Detect which cell encompasses the target text, then output its [x, y] center coordinate. 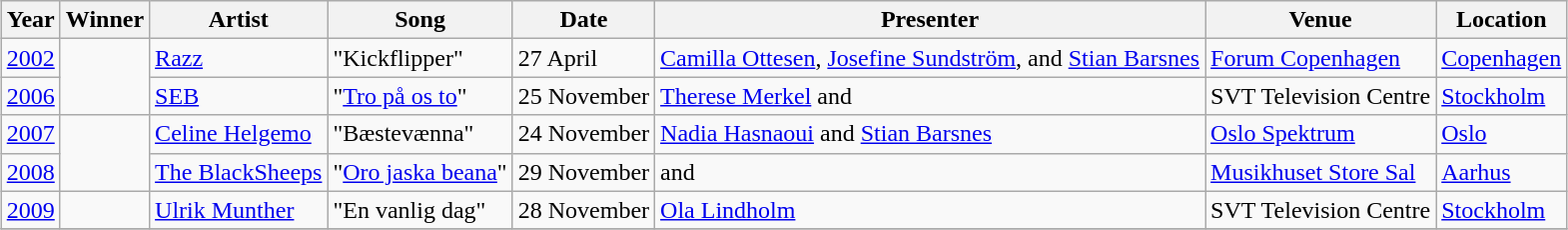
The BlackSheeps [239, 172]
Year [30, 20]
2002 [30, 58]
Presenter [931, 20]
Therese Merkel and [931, 96]
Forum Copenhagen [1320, 58]
Date [583, 20]
Winner [104, 20]
"Tro på os to" [419, 96]
Aarhus [1502, 172]
SEB [239, 96]
Ola Lindholm [931, 210]
"Oro jaska beana" [419, 172]
2007 [30, 134]
Nadia Hasnaoui and Stian Barsnes [931, 134]
28 November [583, 210]
Razz [239, 58]
Location [1502, 20]
29 November [583, 172]
Artist [239, 20]
2008 [30, 172]
Song [419, 20]
Camilla Ottesen, Josefine Sundström, and Stian Barsnes [931, 58]
25 November [583, 96]
"Bæstevænna" [419, 134]
2009 [30, 210]
Ulrik Munther [239, 210]
24 November [583, 134]
"En vanlig dag" [419, 210]
2006 [30, 96]
27 April [583, 58]
Oslo [1502, 134]
Musikhuset Store Sal [1320, 172]
Copenhagen [1502, 58]
Oslo Spektrum [1320, 134]
Venue [1320, 20]
"Kickflipper" [419, 58]
Celine Helgemo [239, 134]
and [931, 172]
